Provide the (X, Y) coordinate of the cell's center where the given text is located.  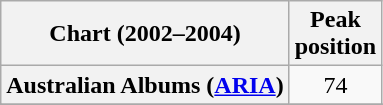
Australian Albums (ARIA) (145, 85)
74 (335, 85)
Chart (2002–2004) (145, 34)
Peak position (335, 34)
